Output the (x, y) coordinate of the center of the cell containing the given text.  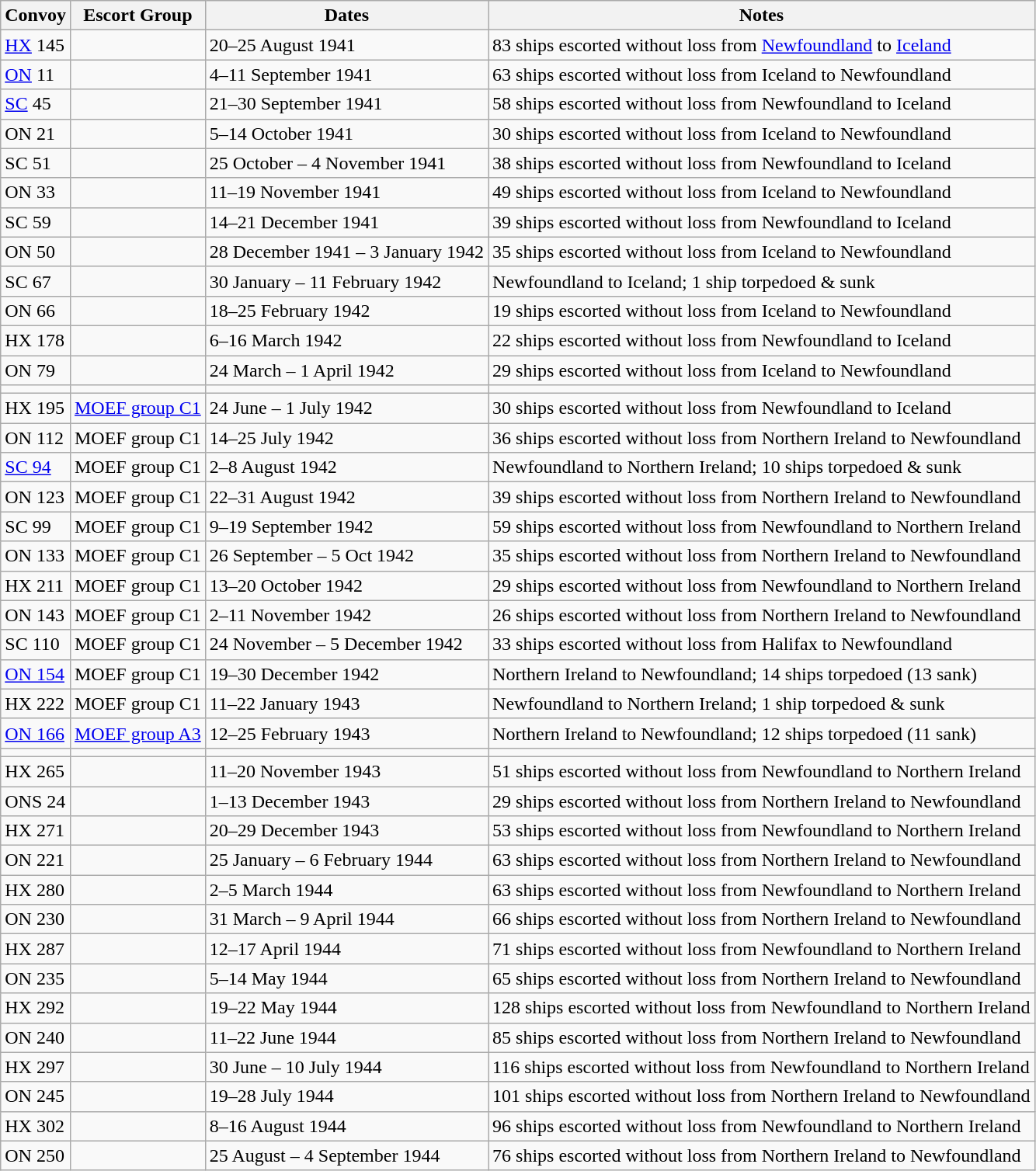
24 June – 1 July 1942 (346, 408)
ON 221 (36, 860)
76 ships escorted without loss from Northern Ireland to Newfoundland (762, 1155)
HX 297 (36, 1067)
HX 287 (36, 949)
ON 250 (36, 1155)
14–25 July 1942 (346, 438)
HX 280 (36, 890)
24 November – 5 December 1942 (346, 645)
SC 59 (36, 222)
HX 222 (36, 704)
63 ships escorted without loss from Newfoundland to Northern Ireland (762, 890)
35 ships escorted without loss from Iceland to Newfoundland (762, 252)
26 September – 5 Oct 1942 (346, 556)
Newfoundland to Iceland; 1 ship torpedoed & sunk (762, 281)
SC 67 (36, 281)
1–13 December 1943 (346, 801)
24 March – 1 April 1942 (346, 370)
ON 79 (36, 370)
SC 94 (36, 467)
14–21 December 1941 (346, 222)
13–20 October 1942 (346, 585)
19–28 July 1944 (346, 1096)
65 ships escorted without loss from Northern Ireland to Newfoundland (762, 978)
58 ships escorted without loss from Newfoundland to Iceland (762, 104)
2–11 November 1942 (346, 615)
HX 211 (36, 585)
ON 50 (36, 252)
ON 154 (36, 674)
5–14 October 1941 (346, 134)
ON 11 (36, 75)
63 ships escorted without loss from Iceland to Newfoundland (762, 75)
6–16 March 1942 (346, 340)
38 ships escorted without loss from Newfoundland to Iceland (762, 163)
71 ships escorted without loss from Newfoundland to Northern Ireland (762, 949)
11–20 November 1943 (346, 771)
96 ships escorted without loss from Newfoundland to Northern Ireland (762, 1126)
25 October – 4 November 1941 (346, 163)
11–22 January 1943 (346, 704)
ON 230 (36, 919)
Northern Ireland to Newfoundland; 12 ships torpedoed (11 sank) (762, 733)
59 ships escorted without loss from Newfoundland to Northern Ireland (762, 526)
36 ships escorted without loss from Northern Ireland to Newfoundland (762, 438)
HX 292 (36, 1008)
20–25 August 1941 (346, 45)
ON 66 (36, 311)
8–16 August 1944 (346, 1126)
20–29 December 1943 (346, 831)
ON 21 (36, 134)
25 January – 6 February 1944 (346, 860)
Newfoundland to Northern Ireland; 1 ship torpedoed & sunk (762, 704)
Northern Ireland to Newfoundland; 14 ships torpedoed (13 sank) (762, 674)
29 ships escorted without loss from Newfoundland to Northern Ireland (762, 585)
5–14 May 1944 (346, 978)
63 ships escorted without loss from Northern Ireland to Newfoundland (762, 860)
33 ships escorted without loss from Halifax to Newfoundland (762, 645)
19–30 December 1942 (346, 674)
Notes (762, 16)
25 August – 4 September 1944 (346, 1155)
ONS 24 (36, 801)
Escort Group (137, 16)
12–17 April 1944 (346, 949)
ON 133 (36, 556)
12–25 February 1943 (346, 733)
2–5 March 1944 (346, 890)
22 ships escorted without loss from Newfoundland to Iceland (762, 340)
4–11 September 1941 (346, 75)
49 ships escorted without loss from Iceland to Newfoundland (762, 193)
ON 245 (36, 1096)
SC 99 (36, 526)
ON 166 (36, 733)
HX 265 (36, 771)
Dates (346, 16)
ON 33 (36, 193)
21–30 September 1941 (346, 104)
18–25 February 1942 (346, 311)
30 ships escorted without loss from Newfoundland to Iceland (762, 408)
51 ships escorted without loss from Newfoundland to Northern Ireland (762, 771)
9–19 September 1942 (346, 526)
Convoy (36, 16)
ON 112 (36, 438)
39 ships escorted without loss from Newfoundland to Iceland (762, 222)
39 ships escorted without loss from Northern Ireland to Newfoundland (762, 497)
29 ships escorted without loss from Northern Ireland to Newfoundland (762, 801)
HX 302 (36, 1126)
MOEF group A3 (137, 733)
29 ships escorted without loss from Iceland to Newfoundland (762, 370)
HX 195 (36, 408)
HX 178 (36, 340)
ON 240 (36, 1037)
SC 110 (36, 645)
11–22 June 1944 (346, 1037)
2–8 August 1942 (346, 467)
31 March – 9 April 1944 (346, 919)
28 December 1941 – 3 January 1942 (346, 252)
HX 271 (36, 831)
53 ships escorted without loss from Newfoundland to Northern Ireland (762, 831)
19–22 May 1944 (346, 1008)
30 June – 10 July 1944 (346, 1067)
11–19 November 1941 (346, 193)
66 ships escorted without loss from Northern Ireland to Newfoundland (762, 919)
HX 145 (36, 45)
26 ships escorted without loss from Northern Ireland to Newfoundland (762, 615)
SC 45 (36, 104)
SC 51 (36, 163)
ON 235 (36, 978)
ON 143 (36, 615)
101 ships escorted without loss from Northern Ireland to Newfoundland (762, 1096)
Newfoundland to Northern Ireland; 10 ships torpedoed & sunk (762, 467)
35 ships escorted without loss from Northern Ireland to Newfoundland (762, 556)
116 ships escorted without loss from Newfoundland to Northern Ireland (762, 1067)
19 ships escorted without loss from Iceland to Newfoundland (762, 311)
ON 123 (36, 497)
30 January – 11 February 1942 (346, 281)
30 ships escorted without loss from Iceland to Newfoundland (762, 134)
83 ships escorted without loss from Newfoundland to Iceland (762, 45)
128 ships escorted without loss from Newfoundland to Northern Ireland (762, 1008)
22–31 August 1942 (346, 497)
85 ships escorted without loss from Northern Ireland to Newfoundland (762, 1037)
